Return the [x, y] coordinate for the center point of the cell that contains the specified text.  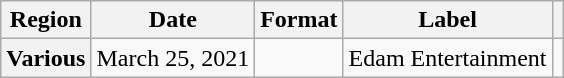
Label [448, 20]
Date [173, 20]
March 25, 2021 [173, 58]
Region [46, 20]
Edam Entertainment [448, 58]
Various [46, 58]
Format [299, 20]
